Search for the cell housing the specified text and yield its (x, y) center coordinate. 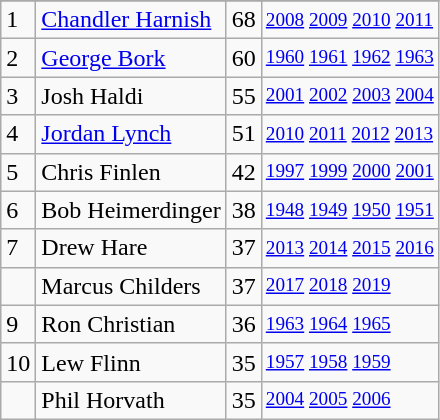
7 (18, 248)
1960 1961 1962 1963 (350, 58)
Phil Horvath (131, 400)
2008 2009 2010 2011 (350, 20)
5 (18, 172)
4 (18, 134)
2 (18, 58)
1948 1949 1950 1951 (350, 210)
Ron Christian (131, 324)
Marcus Childers (131, 286)
1 (18, 20)
Drew Hare (131, 248)
55 (244, 96)
3 (18, 96)
51 (244, 134)
2004 2005 2006 (350, 400)
1963 1964 1965 (350, 324)
Jordan Lynch (131, 134)
2001 2002 2003 2004 (350, 96)
1957 1958 1959 (350, 362)
George Bork (131, 58)
38 (244, 210)
68 (244, 20)
Lew Flinn (131, 362)
2010 2011 2012 2013 (350, 134)
36 (244, 324)
6 (18, 210)
9 (18, 324)
1997 1999 2000 2001 (350, 172)
Bob Heimerdinger (131, 210)
2013 2014 2015 2016 (350, 248)
2017 2018 2019 (350, 286)
60 (244, 58)
42 (244, 172)
10 (18, 362)
Josh Haldi (131, 96)
Chandler Harnish (131, 20)
Chris Finlen (131, 172)
